Return the (x, y) coordinate for the center point of the cell that contains the specified text.  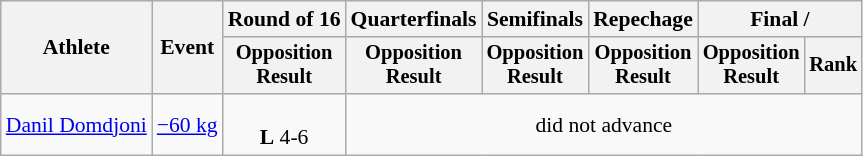
Final / (780, 19)
did not advance (604, 124)
Semifinals (536, 19)
Rank (833, 66)
Quarterfinals (414, 19)
Event (188, 48)
Round of 16 (284, 19)
−60 kg (188, 124)
Danil Domdjoni (76, 124)
Repechage (643, 19)
L 4-6 (284, 124)
Athlete (76, 48)
